Provide the [X, Y] coordinate of the cell's center where the given text is located.  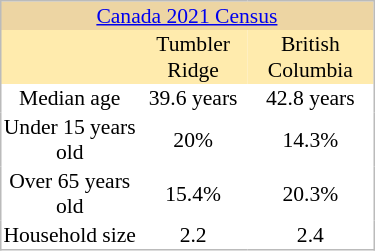
Under 15 years old [69, 139]
42.8 years [311, 98]
Median age [69, 98]
15.4% [192, 193]
Canada 2021 Census [187, 16]
British Columbia [311, 57]
39.6 years [192, 98]
2.2 [192, 234]
Tumbler Ridge [192, 57]
2.4 [311, 234]
14.3% [311, 139]
20% [192, 139]
20.3% [311, 193]
Household size [69, 234]
Over 65 years old [69, 193]
